Output the (X, Y) coordinate of the center of the cell containing the given text.  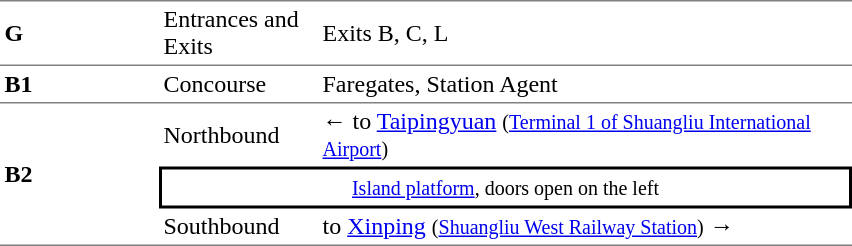
Northbound (238, 136)
Faregates, Station Agent (585, 85)
B1 (80, 85)
B2 (80, 175)
Island platform, doors open on the left (506, 187)
Southbound (238, 227)
← to Taipingyuan (Terminal 1 of Shuangliu International Airport) (585, 136)
G (80, 33)
Exits B, C, L (585, 33)
to Xinping (Shuangliu West Railway Station) → (585, 227)
Entrances and Exits (238, 33)
Concourse (238, 85)
